Pinpoint the cell where the given text exists, returning its (X, Y) midpoint coordinate. 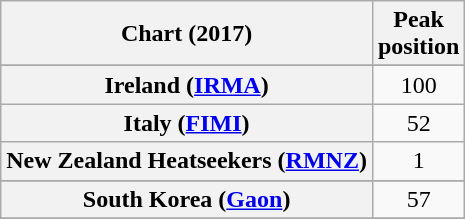
57 (418, 199)
100 (418, 85)
Chart (2017) (187, 34)
Ireland (IRMA) (187, 85)
Peak position (418, 34)
Italy (FIMI) (187, 123)
South Korea (Gaon) (187, 199)
1 (418, 161)
New Zealand Heatseekers (RMNZ) (187, 161)
52 (418, 123)
